Determine the [x, y] coordinate at the center of the cell enclosing the given text.  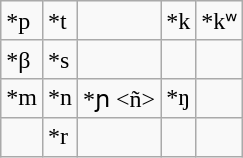
*t [60, 21]
*s [60, 59]
*r [60, 137]
*kʷ [220, 21]
*β [22, 59]
*p [22, 21]
*k [178, 21]
*m [22, 98]
*ɲ <ñ> [120, 98]
*n [60, 98]
*ŋ [178, 98]
